Output the (x, y) coordinate of the center of the cell containing the given text.  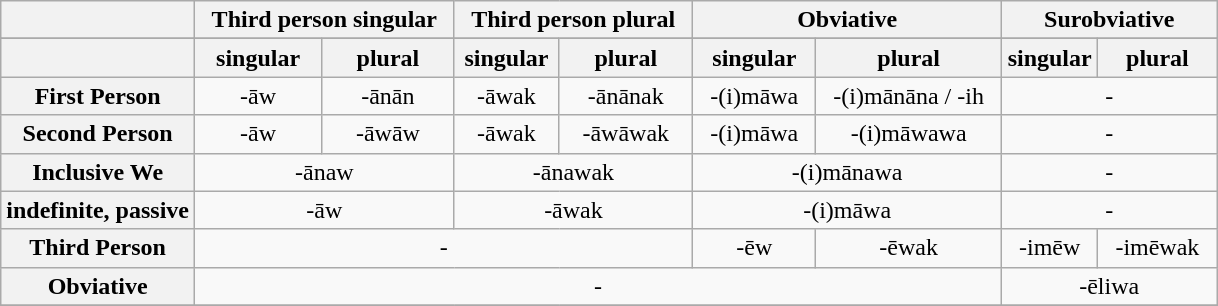
-(i)māwawa (909, 134)
-(i)mānawa (848, 172)
Second Person (98, 134)
-ēliwa (1108, 286)
-imēwak (1158, 248)
Surobviative (1108, 20)
-āwāw (388, 134)
-ēwak (909, 248)
-imēw (1049, 248)
-ānaw (325, 172)
-ānānak (626, 96)
-āwāwak (626, 134)
Third person singular (325, 20)
-(i)mānāna / -ih (909, 96)
First Person (98, 96)
Inclusive We (98, 172)
-ānawak (574, 172)
-ēw (754, 248)
indefinite, passive (98, 210)
Third Person (98, 248)
Third person plural (574, 20)
-ānān (388, 96)
